Capture the cell that displays the provided text and extract its (x, y) central coordinate. 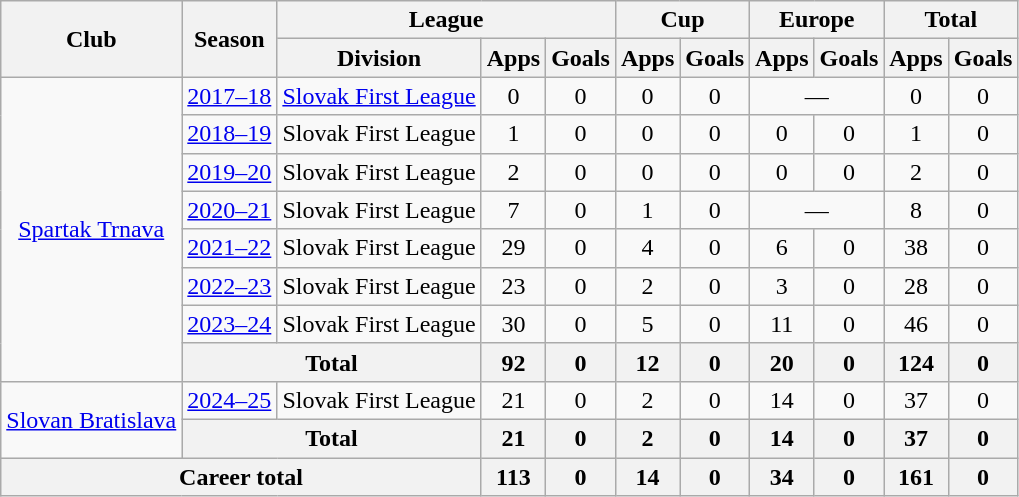
Spartak Trnava (92, 229)
3 (782, 286)
Europe (817, 20)
2024–25 (230, 400)
2023–24 (230, 324)
38 (916, 248)
2019–20 (230, 172)
2021–22 (230, 248)
46 (916, 324)
7 (513, 210)
League (446, 20)
6 (782, 248)
8 (916, 210)
2018–19 (230, 134)
Club (92, 39)
Division (379, 58)
Slovan Bratislava (92, 419)
28 (916, 286)
Cup (682, 20)
11 (782, 324)
Career total (241, 477)
5 (647, 324)
4 (647, 248)
2017–18 (230, 96)
34 (782, 477)
113 (513, 477)
92 (513, 362)
23 (513, 286)
12 (647, 362)
Season (230, 39)
29 (513, 248)
161 (916, 477)
20 (782, 362)
30 (513, 324)
124 (916, 362)
2022–23 (230, 286)
2020–21 (230, 210)
